Capture the cell that displays the provided text and extract its [x, y] central coordinate. 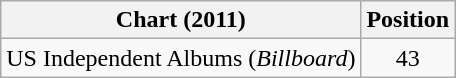
US Independent Albums (Billboard) [181, 58]
Chart (2011) [181, 20]
43 [408, 58]
Position [408, 20]
